Detect which cell encompasses the target text, then output its (x, y) center coordinate. 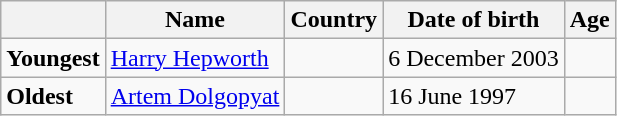
16 June 1997 (474, 96)
6 December 2003 (474, 58)
Country (334, 20)
Artem Dolgopyat (195, 96)
Oldest (53, 96)
Date of birth (474, 20)
Harry Hepworth (195, 58)
Name (195, 20)
Age (590, 20)
Youngest (53, 58)
